Determine the [x, y] coordinate at the center of the cell enclosing the given text.  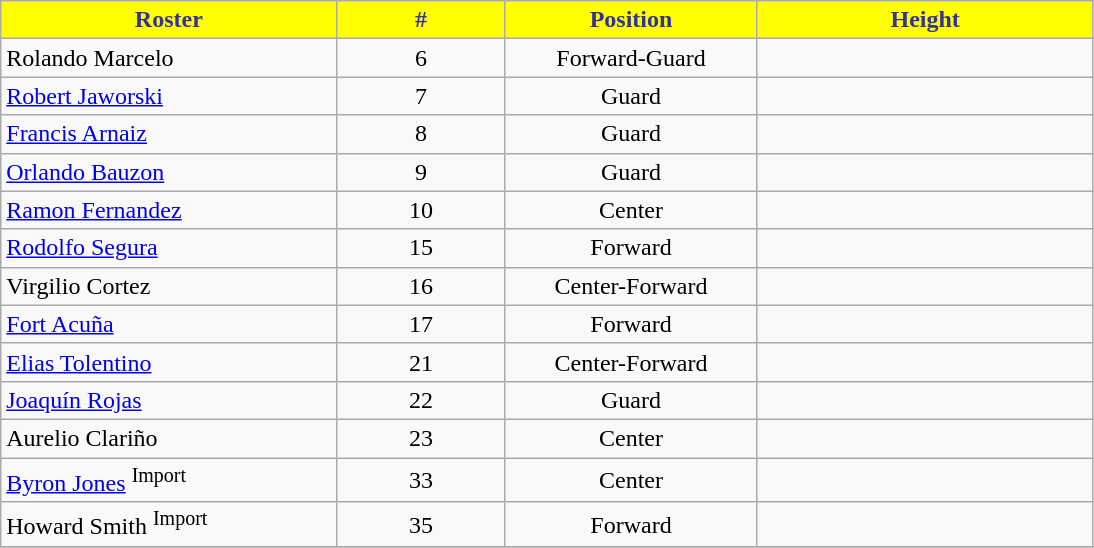
Byron Jones Import [169, 480]
Orlando Bauzon [169, 172]
22 [421, 400]
21 [421, 362]
Howard Smith Import [169, 524]
9 [421, 172]
Position [631, 20]
Francis Arnaiz [169, 134]
Fort Acuña [169, 324]
# [421, 20]
Joaquín Rojas [169, 400]
35 [421, 524]
23 [421, 438]
Virgilio Cortez [169, 286]
Robert Jaworski [169, 96]
33 [421, 480]
7 [421, 96]
Rodolfo Segura [169, 248]
17 [421, 324]
Rolando Marcelo [169, 58]
10 [421, 210]
Height [925, 20]
Forward-Guard [631, 58]
Elias Tolentino [169, 362]
Ramon Fernandez [169, 210]
8 [421, 134]
16 [421, 286]
Roster [169, 20]
15 [421, 248]
6 [421, 58]
Aurelio Clariño [169, 438]
